Return the (X, Y) coordinate for the center point of the cell that contains the specified text.  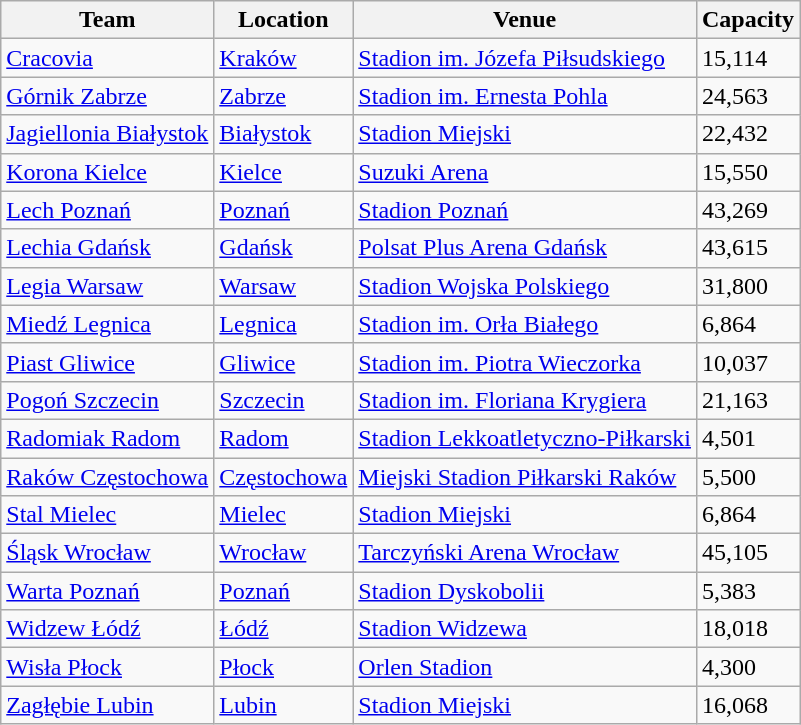
Wisła Płock (108, 667)
4,300 (748, 667)
Tarczyński Arena Wrocław (525, 553)
5,500 (748, 477)
Stadion Wojska Polskiego (525, 286)
Widzew Łódź (108, 629)
Stadion im. Józefa Piłsudskiego (525, 58)
22,432 (748, 134)
Legia Warsaw (108, 286)
Raków Częstochowa (108, 477)
Polsat Plus Arena Gdańsk (525, 248)
Zagłębie Lubin (108, 705)
Warsaw (284, 286)
Warta Poznań (108, 591)
Korona Kielce (108, 172)
5,383 (748, 591)
Stadion im. Orła Białego (525, 324)
43,615 (748, 248)
Szczecin (284, 400)
Zabrze (284, 96)
Lechia Gdańsk (108, 248)
45,105 (748, 553)
Pogoń Szczecin (108, 400)
Jagiellonia Białystok (108, 134)
16,068 (748, 705)
Wrocław (284, 553)
Legnica (284, 324)
Team (108, 20)
24,563 (748, 96)
Mielec (284, 515)
Lubin (284, 705)
Lech Poznań (108, 210)
Gdańsk (284, 248)
Stal Mielec (108, 515)
18,018 (748, 629)
Orlen Stadion (525, 667)
Venue (525, 20)
31,800 (748, 286)
Stadion im. Floriana Krygiera (525, 400)
Śląsk Wrocław (108, 553)
Suzuki Arena (525, 172)
4,501 (748, 438)
Radom (284, 438)
Piast Gliwice (108, 362)
Stadion Dyskobolii (525, 591)
15,550 (748, 172)
Kraków (284, 58)
Capacity (748, 20)
Stadion Lekkoatletyczno-Piłkarski (525, 438)
Cracovia (108, 58)
10,037 (748, 362)
Stadion im. Ernesta Pohla (525, 96)
Location (284, 20)
43,269 (748, 210)
Częstochowa (284, 477)
Stadion Widzewa (525, 629)
Miejski Stadion Piłkarski Raków (525, 477)
Gliwice (284, 362)
15,114 (748, 58)
21,163 (748, 400)
Stadion Poznań (525, 210)
Płock (284, 667)
Stadion im. Piotra Wieczorka (525, 362)
Górnik Zabrze (108, 96)
Radomiak Radom (108, 438)
Białystok (284, 134)
Kielce (284, 172)
Łódź (284, 629)
Miedź Legnica (108, 324)
